Determine the (X, Y) coordinate at the center of the cell enclosing the given text.  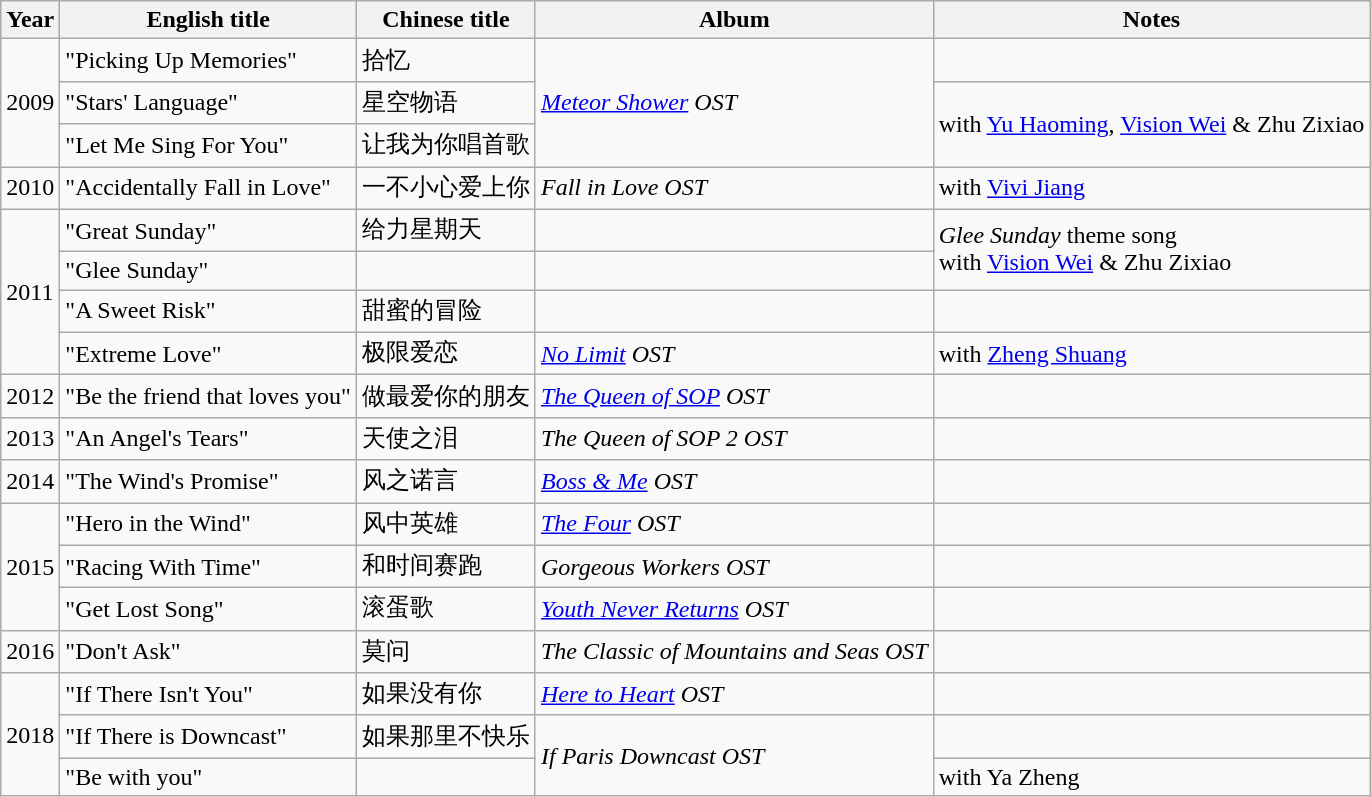
莫问 (446, 652)
"Be with you" (208, 777)
with Ya Zheng (1152, 777)
Glee Sunday theme songwith Vision Wei & Zhu Zixiao (1152, 250)
Year (30, 20)
2009 (30, 103)
"An Angel's Tears" (208, 438)
The Four OST (734, 524)
Youth Never Returns OST (734, 610)
天使之泪 (446, 438)
拾忆 (446, 60)
2010 (30, 188)
Fall in Love OST (734, 188)
2013 (30, 438)
如果没有你 (446, 694)
2011 (30, 292)
2016 (30, 652)
2012 (30, 396)
Gorgeous Workers OST (734, 566)
"Get Lost Song" (208, 610)
"If There is Downcast" (208, 736)
English title (208, 20)
"Be the friend that loves you" (208, 396)
和时间赛跑 (446, 566)
做最爱你的朋友 (446, 396)
Chinese title (446, 20)
"Racing With Time" (208, 566)
Notes (1152, 20)
2014 (30, 482)
"Hero in the Wind" (208, 524)
The Queen of SOP 2 OST (734, 438)
"Let Me Sing For You" (208, 146)
Meteor Shower OST (734, 103)
一不小心爱上你 (446, 188)
"Picking Up Memories" (208, 60)
with Zheng Shuang (1152, 354)
2015 (30, 566)
"Glee Sunday" (208, 271)
"Don't Ask" (208, 652)
If Paris Downcast OST (734, 756)
"A Sweet Risk" (208, 312)
The Classic of Mountains and Seas OST (734, 652)
"Accidentally Fall in Love" (208, 188)
星空物语 (446, 102)
2018 (30, 734)
"Extreme Love" (208, 354)
滚蛋歌 (446, 610)
Boss & Me OST (734, 482)
让我为你唱首歌 (446, 146)
风中英雄 (446, 524)
"Stars' Language" (208, 102)
The Queen of SOP OST (734, 396)
极限爱恋 (446, 354)
with Yu Haoming, Vision Wei & Zhu Zixiao (1152, 124)
"The Wind's Promise" (208, 482)
给力星期天 (446, 230)
with Vivi Jiang (1152, 188)
No Limit OST (734, 354)
风之诺言 (446, 482)
甜蜜的冒险 (446, 312)
如果那里不快乐 (446, 736)
"Great Sunday" (208, 230)
Album (734, 20)
Here to Heart OST (734, 694)
"If There Isn't You" (208, 694)
